Return the [x, y] coordinate for the center point of the cell that contains the specified text.  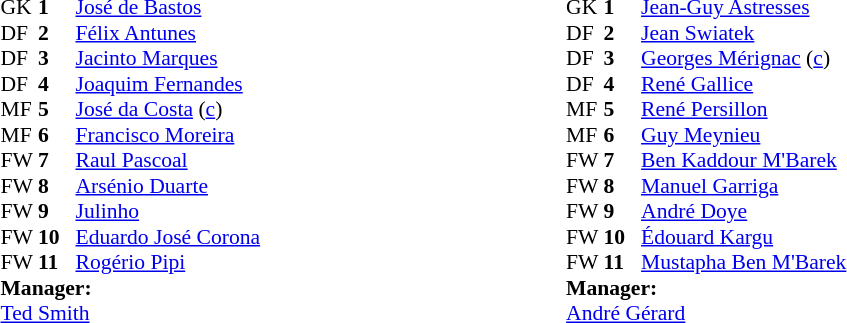
Eduardo José Corona [168, 237]
Guy Meynieu [744, 135]
Mustapha Ben M'Barek [744, 263]
René Gallice [744, 84]
José da Costa (c) [168, 109]
Rogério Pipi [168, 263]
Jean Swiatek [744, 33]
Georges Mérignac (c) [744, 59]
Manuel Garriga [744, 186]
Francisco Moreira [168, 135]
Julinho [168, 211]
Jacinto Marques [168, 59]
Félix Antunes [168, 33]
René Persillon [744, 109]
André Doye [744, 211]
Joaquim Fernandes [168, 84]
Ben Kaddour M'Barek [744, 161]
Édouard Kargu [744, 237]
Arsénio Duarte [168, 186]
Raul Pascoal [168, 161]
